Extract the (x, y) coordinate from the center of the cell holding the provided text.  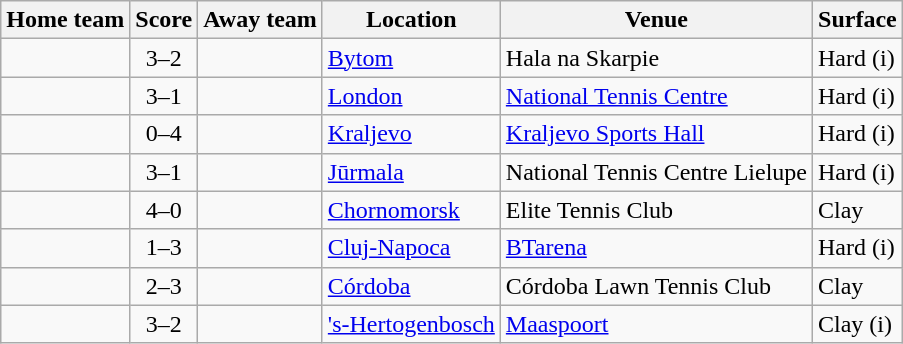
0–4 (164, 134)
Jūrmala (411, 172)
National Tennis Centre (656, 96)
Elite Tennis Club (656, 210)
Venue (656, 20)
Clay (i) (858, 324)
London (411, 96)
1–3 (164, 248)
Location (411, 20)
Surface (858, 20)
Home team (66, 20)
BTarena (656, 248)
2–3 (164, 286)
National Tennis Centre Lielupe (656, 172)
Bytom (411, 58)
Hala na Skarpie (656, 58)
's-Hertogenbosch (411, 324)
Away team (260, 20)
Kraljevo Sports Hall (656, 134)
Córdoba (411, 286)
4–0 (164, 210)
Score (164, 20)
Cluj-Napoca (411, 248)
Chornomorsk (411, 210)
Córdoba Lawn Tennis Club (656, 286)
Maaspoort (656, 324)
Kraljevo (411, 134)
